For the text-containing cell, return its midpoint in [X, Y] coordinate format. 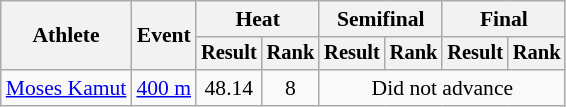
Heat [258, 19]
48.14 [229, 88]
Moses Kamut [66, 88]
Event [164, 36]
Athlete [66, 36]
Semifinal [380, 19]
Did not advance [442, 88]
400 m [164, 88]
Final [504, 19]
8 [291, 88]
